Detect which cell encompasses the target text, then output its [x, y] center coordinate. 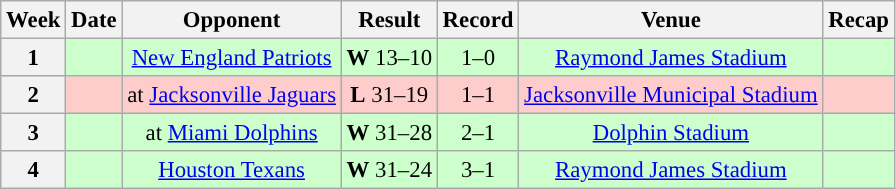
Week [34, 20]
Venue [671, 20]
3 [34, 133]
3–1 [478, 170]
Jacksonville Municipal Stadium [671, 95]
Opponent [232, 20]
at Jacksonville Jaguars [232, 95]
2 [34, 95]
at Miami Dolphins [232, 133]
1–0 [478, 58]
Result [389, 20]
New England Patriots [232, 58]
W 31–28 [389, 133]
4 [34, 170]
L 31–19 [389, 95]
Recap [858, 20]
1–1 [478, 95]
2–1 [478, 133]
1 [34, 58]
Date [94, 20]
Record [478, 20]
W 13–10 [389, 58]
Dolphin Stadium [671, 133]
W 31–24 [389, 170]
Houston Texans [232, 170]
